Output the [X, Y] coordinate of the center of the cell containing the given text.  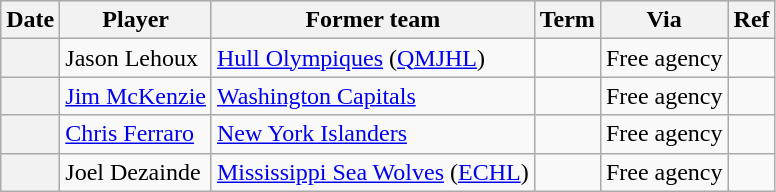
Ref [752, 20]
Date [30, 20]
Joel Dezainde [136, 172]
New York Islanders [372, 134]
Washington Capitals [372, 96]
Via [664, 20]
Term [567, 20]
Mississippi Sea Wolves (ECHL) [372, 172]
Jim McKenzie [136, 96]
Player [136, 20]
Chris Ferraro [136, 134]
Jason Lehoux [136, 58]
Hull Olympiques (QMJHL) [372, 58]
Former team [372, 20]
